Return (X, Y) of the center of cell containing provided text 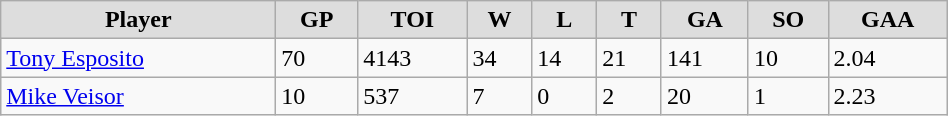
4143 (412, 58)
T (630, 20)
GP (317, 20)
Mike Veisor (138, 96)
70 (317, 58)
TOI (412, 20)
34 (500, 58)
Player (138, 20)
GA (704, 20)
7 (500, 96)
GAA (888, 20)
SO (788, 20)
21 (630, 58)
537 (412, 96)
2.23 (888, 96)
2 (630, 96)
Tony Esposito (138, 58)
L (564, 20)
0 (564, 96)
W (500, 20)
1 (788, 96)
20 (704, 96)
2.04 (888, 58)
14 (564, 58)
141 (704, 58)
